Locate the cell with the specified text and output its (x, y) center coordinate. 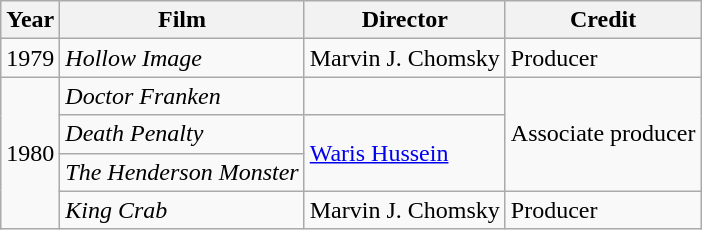
Associate producer (603, 134)
1979 (30, 58)
The Henderson Monster (182, 172)
Hollow Image (182, 58)
Waris Hussein (404, 153)
Year (30, 20)
Director (404, 20)
Death Penalty (182, 134)
1980 (30, 153)
Credit (603, 20)
Film (182, 20)
Doctor Franken (182, 96)
King Crab (182, 210)
